Identify which cell holds the provided text, then report its (x, y) central coordinate. 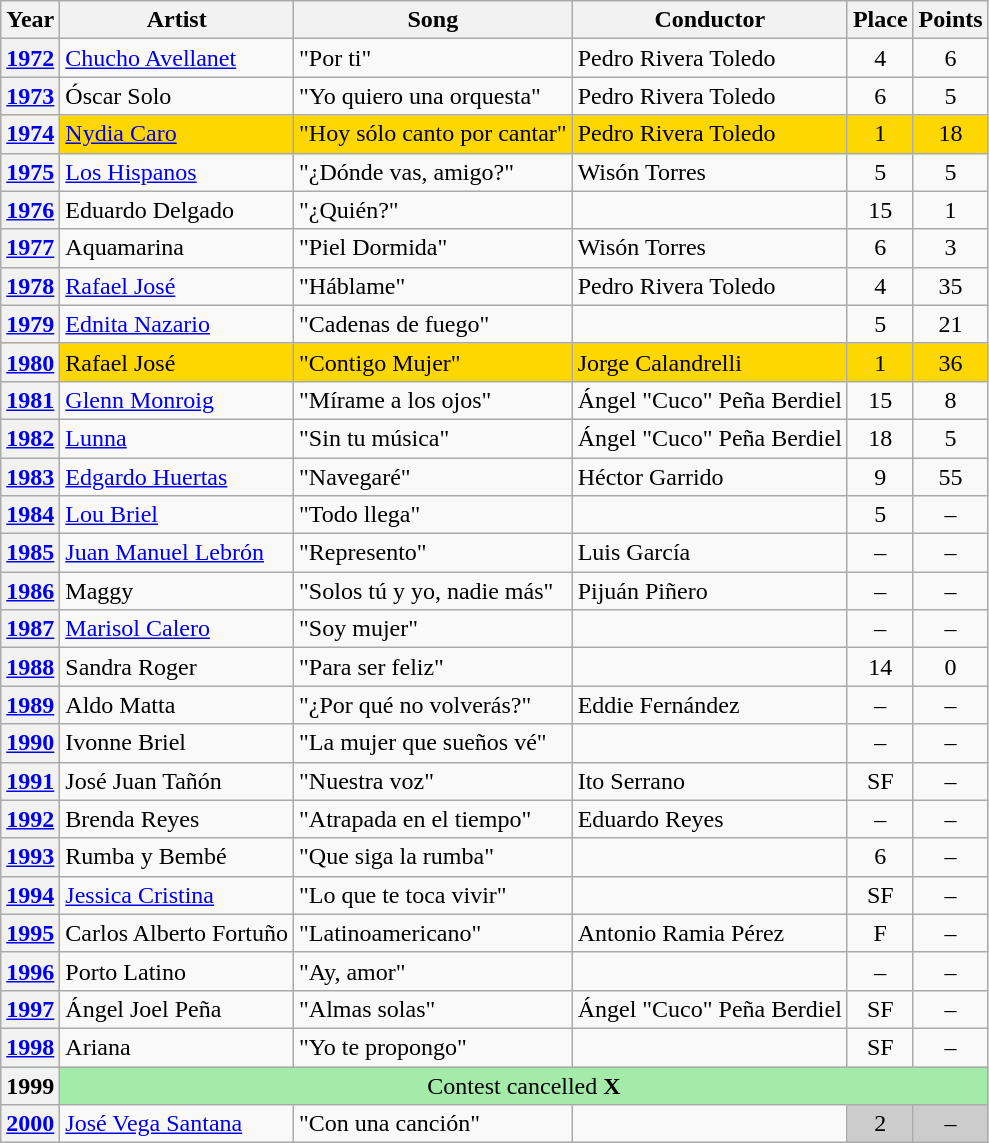
Jorge Calandrelli (710, 362)
"Latinoamericano" (434, 933)
Lou Briel (177, 515)
"Soy mujer" (434, 629)
"Represento" (434, 553)
35 (950, 286)
Artist (177, 20)
"Sin tu música" (434, 438)
1990 (30, 743)
"Hoy sólo canto por cantar" (434, 134)
1975 (30, 172)
55 (950, 477)
Ariana (177, 1047)
1999 (30, 1085)
Nydia Caro (177, 134)
Aquamarina (177, 248)
36 (950, 362)
"Yo quiero una orquesta" (434, 96)
"Contigo Mujer" (434, 362)
1991 (30, 781)
1973 (30, 96)
1995 (30, 933)
1987 (30, 629)
1972 (30, 58)
Rumba y Bembé (177, 857)
Points (950, 20)
3 (950, 248)
Héctor Garrido (710, 477)
Jessica Cristina (177, 895)
"Atrapada en el tiempo" (434, 819)
"Háblame" (434, 286)
Marisol Calero (177, 629)
21 (950, 324)
"Almas solas" (434, 1009)
Carlos Alberto Fortuño (177, 933)
1982 (30, 438)
1986 (30, 591)
Luis García (710, 553)
Óscar Solo (177, 96)
Year (30, 20)
Aldo Matta (177, 705)
1998 (30, 1047)
Song (434, 20)
"¿Dónde vas, amigo?" (434, 172)
"Mírame a los ojos" (434, 400)
2000 (30, 1124)
"Nuestra voz" (434, 781)
Ángel Joel Peña (177, 1009)
1974 (30, 134)
1993 (30, 857)
Juan Manuel Lebrón (177, 553)
"Cadenas de fuego" (434, 324)
Brenda Reyes (177, 819)
Pijuán Piñero (710, 591)
"Con una canción" (434, 1124)
"Lo que te toca vivir" (434, 895)
1984 (30, 515)
F (880, 933)
1983 (30, 477)
1996 (30, 971)
1981 (30, 400)
José Vega Santana (177, 1124)
1988 (30, 667)
1976 (30, 210)
Contest cancelled X (524, 1085)
1980 (30, 362)
1978 (30, 286)
Ednita Nazario (177, 324)
"Solos tú y yo, nadie más" (434, 591)
Antonio Ramia Pérez (710, 933)
Ivonne Briel (177, 743)
1992 (30, 819)
"¿Quién?" (434, 210)
Eduardo Delgado (177, 210)
Conductor (710, 20)
14 (880, 667)
1979 (30, 324)
Los Hispanos (177, 172)
Edgardo Huertas (177, 477)
"Yo te propongo" (434, 1047)
Ito Serrano (710, 781)
9 (880, 477)
1977 (30, 248)
Place (880, 20)
Lunna (177, 438)
"Todo llega" (434, 515)
Eduardo Reyes (710, 819)
Maggy (177, 591)
"Que siga la rumba" (434, 857)
2 (880, 1124)
José Juan Tañón (177, 781)
Glenn Monroig (177, 400)
Eddie Fernández (710, 705)
0 (950, 667)
"Piel Dormida" (434, 248)
"Navegaré" (434, 477)
Chucho Avellanet (177, 58)
1985 (30, 553)
"¿Por qué no volverás?" (434, 705)
1997 (30, 1009)
8 (950, 400)
1994 (30, 895)
"Ay, amor" (434, 971)
"La mujer que sueños vé" (434, 743)
Sandra Roger (177, 667)
"Por ti" (434, 58)
Porto Latino (177, 971)
"Para ser feliz" (434, 667)
1989 (30, 705)
